Return the (X, Y) coordinate for the center point of the cell that contains the specified text.  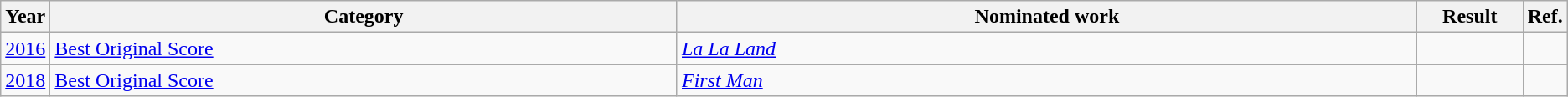
La La Land (1047, 48)
Year (25, 17)
Result (1469, 17)
Category (364, 17)
2016 (25, 48)
First Man (1047, 80)
Nominated work (1047, 17)
2018 (25, 80)
Ref. (1545, 17)
